Extract the (x, y) coordinate from the center of the cell holding the provided text.  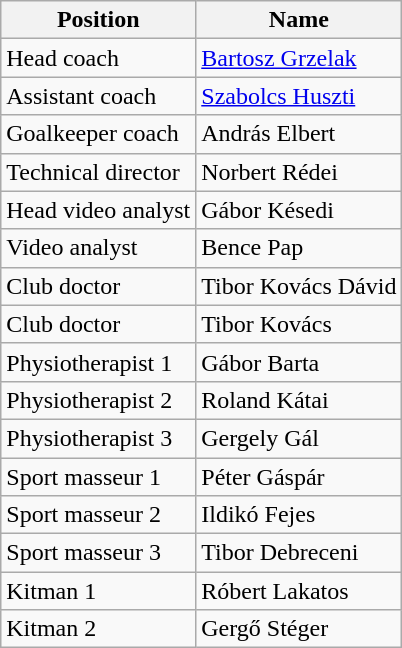
Bartosz Grzelak (299, 58)
Goalkeeper coach (98, 134)
Physiotherapist 3 (98, 438)
Ildikó Fejes (299, 515)
Róbert Lakatos (299, 591)
Video analyst (98, 248)
Norbert Rédei (299, 172)
Tibor Kovács (299, 324)
Technical director (98, 172)
Sport masseur 3 (98, 553)
Gábor Késedi (299, 210)
Gergő Stéger (299, 629)
Roland Kátai (299, 400)
Head coach (98, 58)
Sport masseur 2 (98, 515)
Sport masseur 1 (98, 477)
Assistant coach (98, 96)
Physiotherapist 2 (98, 400)
Tibor Kovács Dávid (299, 286)
Szabolcs Huszti (299, 96)
Head video analyst (98, 210)
Tibor Debreceni (299, 553)
Gábor Barta (299, 362)
Kitman 1 (98, 591)
Kitman 2 (98, 629)
András Elbert (299, 134)
Position (98, 20)
Name (299, 20)
Bence Pap (299, 248)
Gergely Gál (299, 438)
Péter Gáspár (299, 477)
Physiotherapist 1 (98, 362)
